Identify which cell holds the provided text, then report its [x, y] central coordinate. 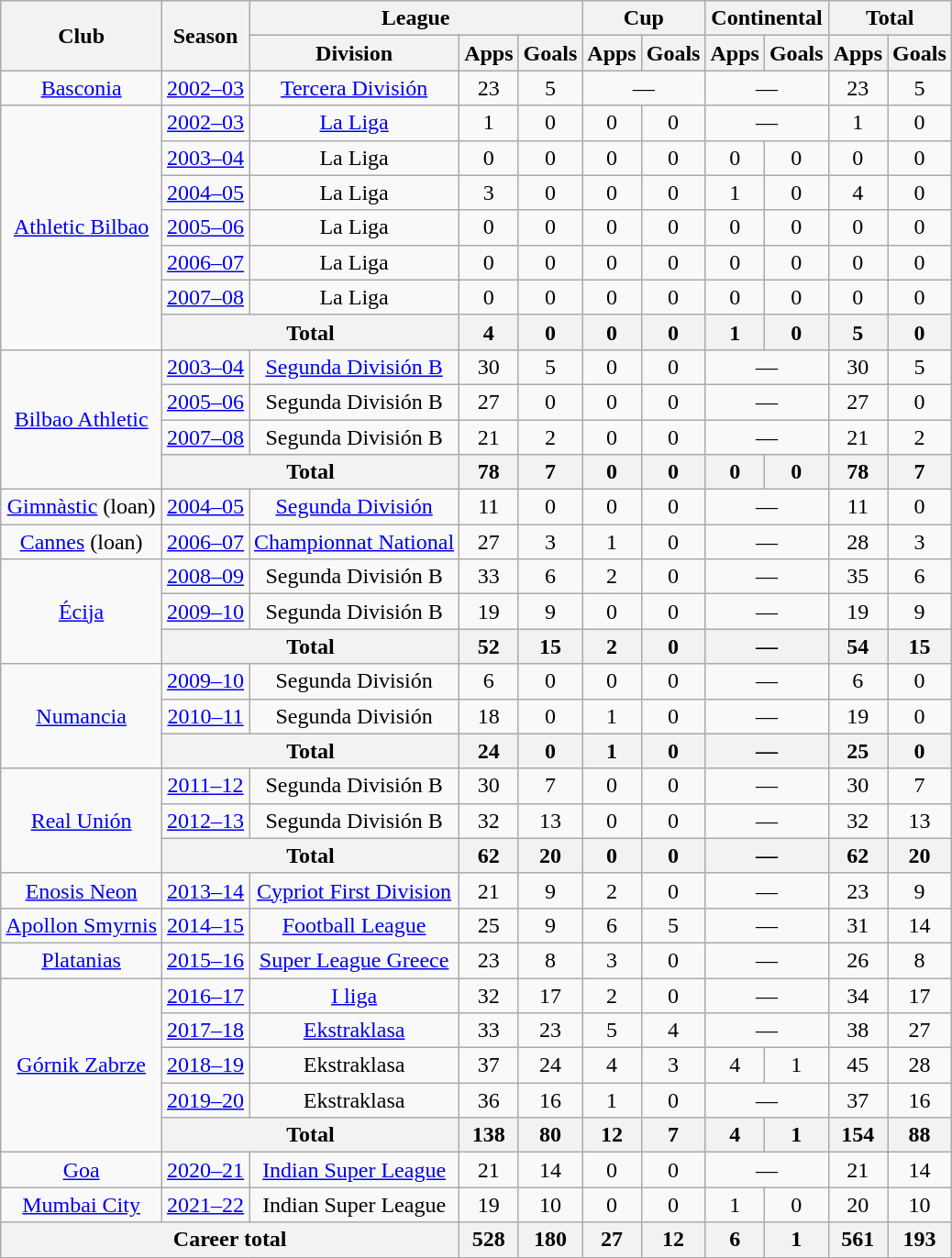
31 [858, 925]
Écija [82, 612]
2015–16 [205, 960]
34 [858, 995]
Basconia [82, 88]
I liga [354, 995]
2019–20 [205, 1100]
Numancia [82, 716]
2012–13 [205, 821]
Mumbai City [82, 1205]
193 [920, 1240]
2021–22 [205, 1205]
Division [354, 53]
2017–18 [205, 1031]
26 [858, 960]
Tercera División [354, 88]
Football League [354, 925]
2018–19 [205, 1065]
Cannes (loan) [82, 542]
Cup [644, 18]
Athletic Bilbao [82, 227]
35 [858, 577]
Career total [230, 1240]
38 [858, 1031]
Platanias [82, 960]
Club [82, 36]
88 [920, 1135]
2008–09 [205, 577]
180 [550, 1240]
138 [489, 1135]
2016–17 [205, 995]
36 [489, 1100]
528 [489, 1240]
Cypriot First Division [354, 890]
Górnik Zabrze [82, 1065]
54 [858, 646]
2020–21 [205, 1170]
Apollon Smyrnis [82, 925]
45 [858, 1065]
Real Unión [82, 821]
Season [205, 36]
Goa [82, 1170]
2013–14 [205, 890]
154 [858, 1135]
18 [489, 716]
561 [858, 1240]
2010–11 [205, 716]
52 [489, 646]
Gimnàstic (loan) [82, 507]
80 [550, 1135]
Bilbao Athletic [82, 419]
League [416, 18]
2011–12 [205, 786]
Enosis Neon [82, 890]
Continental [767, 18]
Championnat National [354, 542]
Super League Greece [354, 960]
2014–15 [205, 925]
